Provide the [X, Y] coordinate of the cell's center where the given text is located.  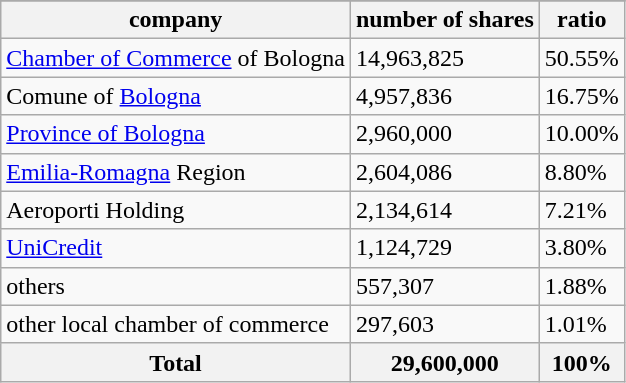
Total [176, 362]
14,963,825 [444, 58]
other local chamber of commerce [176, 324]
number of shares [444, 20]
Comune of Bologna [176, 96]
16.75% [582, 96]
100% [582, 362]
1.88% [582, 286]
50.55% [582, 58]
10.00% [582, 134]
29,600,000 [444, 362]
1.01% [582, 324]
1,124,729 [444, 248]
Emilia-Romagna Region [176, 172]
UniCredit [176, 248]
2,960,000 [444, 134]
7.21% [582, 210]
3.80% [582, 248]
8.80% [582, 172]
Province of Bologna [176, 134]
297,603 [444, 324]
2,134,614 [444, 210]
ratio [582, 20]
others [176, 286]
company [176, 20]
557,307 [444, 286]
Aeroporti Holding [176, 210]
2,604,086 [444, 172]
Chamber of Commerce of Bologna [176, 58]
4,957,836 [444, 96]
